Capture the cell that displays the provided text and extract its [x, y] central coordinate. 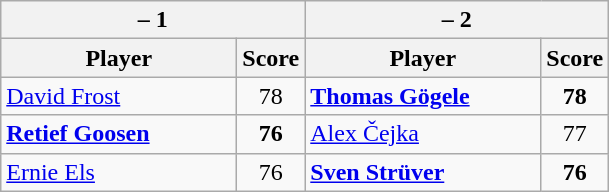
Ernie Els [119, 172]
Thomas Gögele [423, 96]
Alex Čejka [423, 134]
Retief Goosen [119, 134]
77 [575, 134]
– 2 [457, 20]
Sven Strüver [423, 172]
– 1 [153, 20]
David Frost [119, 96]
